Locate the cell with the specified text and output its (X, Y) center coordinate. 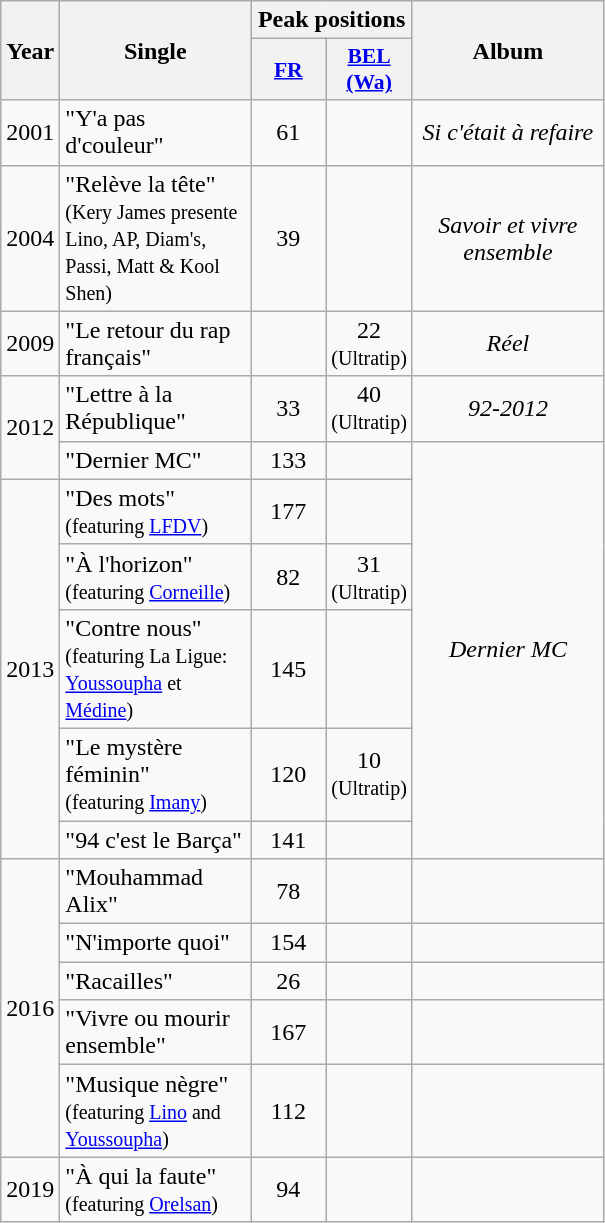
"Le mystère féminin" (featuring Imany) (156, 774)
"Dernier MC" (156, 460)
"94 c'est le Barça" (156, 839)
"À qui la faute"(featuring Orelsan) (156, 1190)
40 (Ultratip) (370, 408)
78 (288, 892)
2009 (30, 344)
145 (288, 668)
31 (Ultratip) (370, 576)
"Vivre ou mourir ensemble" (156, 1032)
82 (288, 576)
177 (288, 512)
"Relève la tête" (Kery James presente Lino, AP, Diam's, Passi, Matt & Kool Shen) (156, 238)
FR (288, 70)
"Le retour du rap français" (156, 344)
39 (288, 238)
"Y'a pas d'couleur" (156, 132)
Album (508, 50)
2004 (30, 238)
"Racailles" (156, 981)
2001 (30, 132)
Year (30, 50)
133 (288, 460)
"Musique nègre"(featuring Lino and Youssoupha) (156, 1111)
61 (288, 132)
92-2012 (508, 408)
154 (288, 943)
Réel (508, 344)
2019 (30, 1190)
"Des mots" (featuring LFDV) (156, 512)
"Lettre à la République" (156, 408)
Savoir et vivre ensemble (508, 238)
167 (288, 1032)
26 (288, 981)
"Mouhammad Alix" (156, 892)
112 (288, 1111)
33 (288, 408)
141 (288, 839)
"À l'horizon" (featuring Corneille) (156, 576)
Peak positions (332, 20)
BEL (Wa) (370, 70)
2013 (30, 668)
"Contre nous" (featuring La Ligue: Youssoupha et Médine) (156, 668)
Dernier MC (508, 650)
Si c'était à refaire (508, 132)
10(Ultratip) (370, 774)
94 (288, 1190)
Single (156, 50)
120 (288, 774)
22 (Ultratip) (370, 344)
"N'importe quoi" (156, 943)
2016 (30, 1008)
2012 (30, 428)
